Scan for the cell matching the given text and deliver its [x, y] coordinate at center. 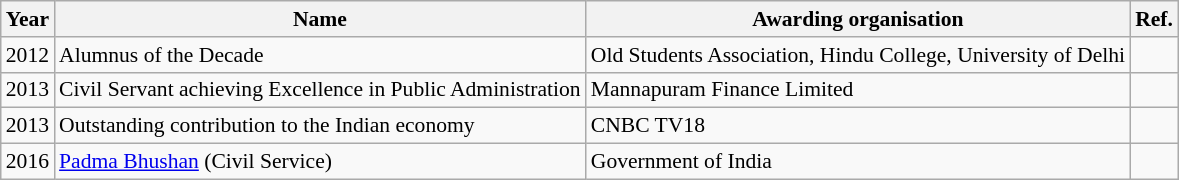
2016 [28, 162]
Mannapuram Finance Limited [858, 90]
Outstanding contribution to the Indian economy [320, 126]
Padma Bhushan (Civil Service) [320, 162]
Government of India [858, 162]
Civil Servant achieving Excellence in Public Administration [320, 90]
Year [28, 19]
Name [320, 19]
2012 [28, 55]
Old Students Association, Hindu College, University of Delhi [858, 55]
Awarding organisation [858, 19]
Alumnus of the Decade [320, 55]
CNBC TV18 [858, 126]
Ref. [1154, 19]
